Return [X, Y] of the center of cell containing provided text 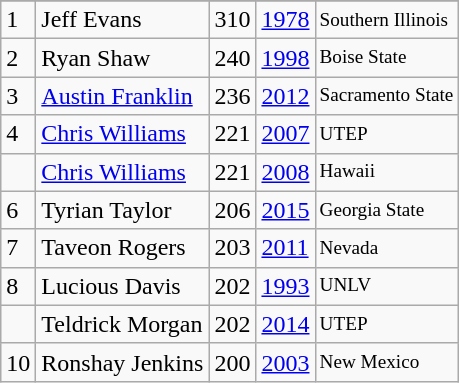
2008 [286, 172]
Teldrick Morgan [122, 324]
6 [18, 210]
2015 [286, 210]
2014 [286, 324]
UNLV [386, 286]
Lucious Davis [122, 286]
Ryan Shaw [122, 58]
4 [18, 134]
New Mexico [386, 362]
2012 [286, 96]
2 [18, 58]
Nevada [386, 248]
236 [232, 96]
Austin Franklin [122, 96]
Jeff Evans [122, 20]
Southern Illinois [386, 20]
Hawaii [386, 172]
1993 [286, 286]
Taveon Rogers [122, 248]
200 [232, 362]
Sacramento State [386, 96]
7 [18, 248]
1978 [286, 20]
Ronshay Jenkins [122, 362]
1998 [286, 58]
10 [18, 362]
3 [18, 96]
Georgia State [386, 210]
310 [232, 20]
Boise State [386, 58]
203 [232, 248]
8 [18, 286]
2007 [286, 134]
206 [232, 210]
2003 [286, 362]
240 [232, 58]
Tyrian Taylor [122, 210]
2011 [286, 248]
1 [18, 20]
